Capture the cell that displays the provided text and extract its [X, Y] central coordinate. 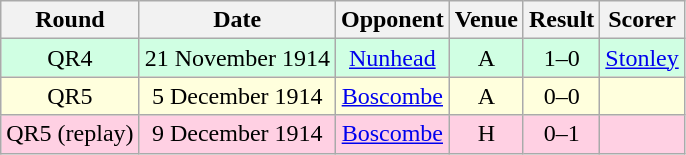
QR5 [70, 96]
H [486, 134]
1–0 [561, 58]
Result [561, 20]
9 December 1914 [237, 134]
QR4 [70, 58]
21 November 1914 [237, 58]
Venue [486, 20]
QR5 (replay) [70, 134]
0–0 [561, 96]
0–1 [561, 134]
Stonley [642, 58]
5 December 1914 [237, 96]
Opponent [392, 20]
Date [237, 20]
Round [70, 20]
Nunhead [392, 58]
Scorer [642, 20]
